Capture the cell that displays the provided text and extract its (x, y) central coordinate. 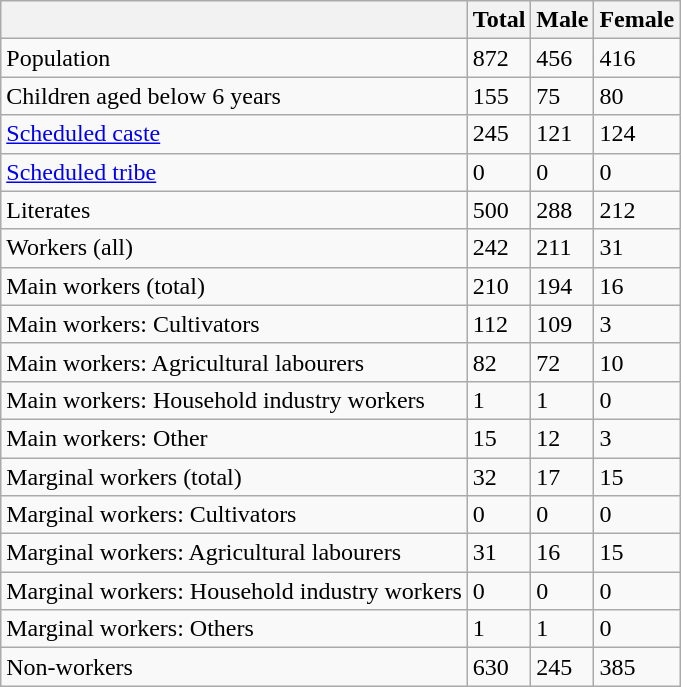
212 (637, 210)
385 (637, 667)
112 (499, 324)
Workers (all) (234, 248)
Scheduled tribe (234, 172)
32 (499, 477)
630 (499, 667)
872 (499, 58)
121 (562, 134)
194 (562, 286)
288 (562, 210)
Literates (234, 210)
12 (562, 438)
Male (562, 20)
Female (637, 20)
Scheduled caste (234, 134)
Population (234, 58)
Main workers: Other (234, 438)
Marginal workers (total) (234, 477)
210 (499, 286)
82 (499, 362)
242 (499, 248)
Main workers: Household industry workers (234, 400)
80 (637, 96)
124 (637, 134)
Non-workers (234, 667)
500 (499, 210)
109 (562, 324)
75 (562, 96)
Marginal workers: Agricultural labourers (234, 553)
72 (562, 362)
Marginal workers: Others (234, 629)
211 (562, 248)
456 (562, 58)
Main workers (total) (234, 286)
10 (637, 362)
Main workers: Agricultural labourers (234, 362)
Total (499, 20)
17 (562, 477)
Children aged below 6 years (234, 96)
155 (499, 96)
416 (637, 58)
Main workers: Cultivators (234, 324)
Marginal workers: Household industry workers (234, 591)
Marginal workers: Cultivators (234, 515)
